From the cell containing the given text, extract its center point as [x, y] coordinate. 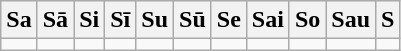
So [307, 20]
Sū [193, 20]
Se [228, 20]
Sai [268, 20]
Sa [19, 20]
S [388, 20]
Sā [55, 20]
Sau [351, 20]
Si [90, 20]
Sī [120, 20]
Su [155, 20]
